Detect which cell encompasses the target text, then output its [X, Y] center coordinate. 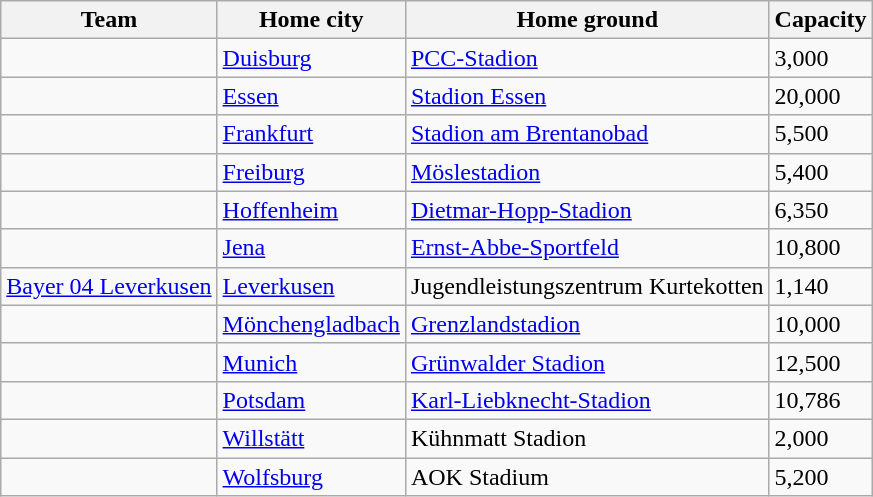
1,140 [820, 286]
10,000 [820, 324]
Team [109, 20]
10,800 [820, 248]
Jugendleistungszentrum Kurtekotten [587, 286]
Wolfsburg [311, 477]
Grünwalder Stadion [587, 362]
Home city [311, 20]
3,000 [820, 58]
12,500 [820, 362]
Grenzlandstadion [587, 324]
Möslestadion [587, 172]
Bayer 04 Leverkusen [109, 286]
5,400 [820, 172]
Capacity [820, 20]
6,350 [820, 210]
Mönchengladbach [311, 324]
2,000 [820, 438]
Leverkusen [311, 286]
Hoffenheim [311, 210]
Kühnmatt Stadion [587, 438]
Willstätt [311, 438]
AOK Stadium [587, 477]
Potsdam [311, 400]
Stadion Essen [587, 96]
Jena [311, 248]
10,786 [820, 400]
5,200 [820, 477]
Dietmar-Hopp-Stadion [587, 210]
Karl-Liebknecht-Stadion [587, 400]
Munich [311, 362]
20,000 [820, 96]
Duisburg [311, 58]
Ernst-Abbe-Sportfeld [587, 248]
Freiburg [311, 172]
5,500 [820, 134]
PCC-Stadion [587, 58]
Home ground [587, 20]
Frankfurt [311, 134]
Essen [311, 96]
Stadion am Brentanobad [587, 134]
